Scan for the cell matching the given text and deliver its (X, Y) coordinate at center. 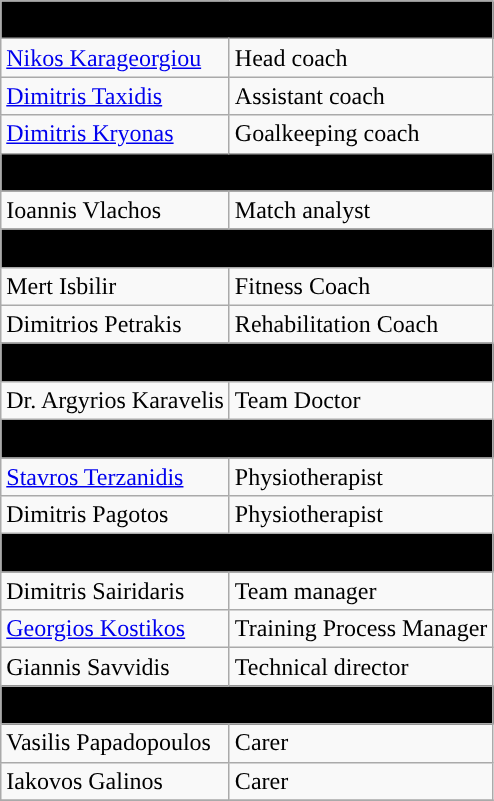
Head coach (360, 58)
Georgios Kostikos (116, 629)
Dimitris Pagotos (116, 515)
Giannis Savvidis (116, 667)
Sport management (247, 553)
Dimitris Sairidaris (116, 591)
Nikos Karageorgiou (116, 58)
Technical director (360, 667)
Dimitrios Petrakis (116, 324)
Medical department (247, 362)
Coaching staff (247, 20)
Fitness coaches (247, 248)
Fitness Coach (360, 286)
Analysis department (247, 172)
Assistant coach (360, 96)
Team manager (360, 591)
Mert Isbilir (116, 286)
Iakovos Galinos (116, 781)
Goalkeeping coach (360, 134)
Training Process Manager (360, 629)
Ioannis Vlachos (116, 210)
Match analyst (360, 210)
Dr. Argyrios Karavelis (116, 400)
Stavros Terzanidis (116, 477)
Dimitris Kryonas (116, 134)
Rehabilitation Coach (360, 324)
Team Doctor (360, 400)
Dimitris Taxidis (116, 96)
Vasilis Papadopoulos (116, 743)
